Output the [X, Y] coordinate of the center of the cell containing the given text.  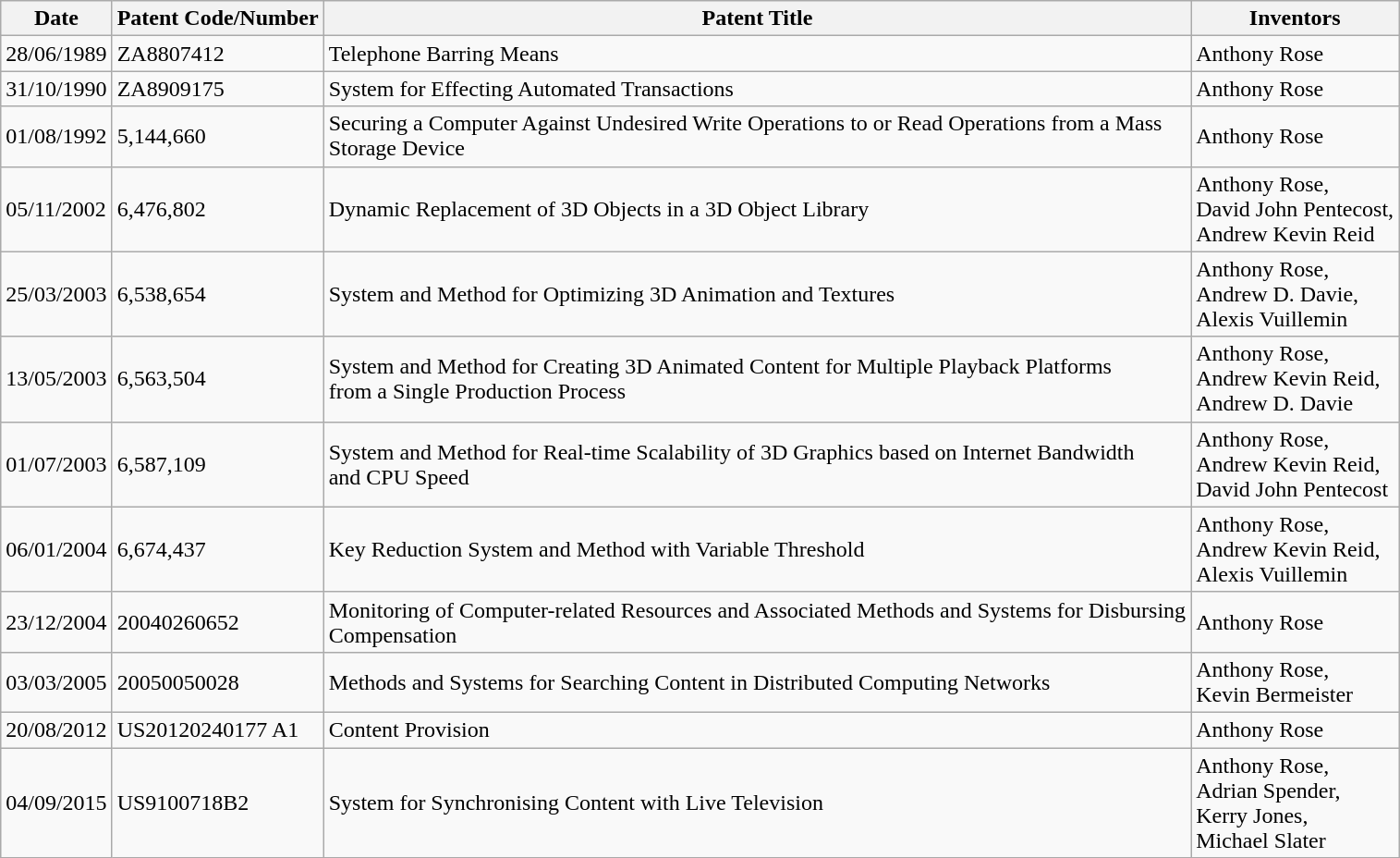
Inventors [1296, 18]
6,538,654 [218, 294]
System and Method for Creating 3D Animated Content for Multiple Playback Platformsfrom a Single Production Process [757, 379]
5,144,660 [218, 137]
6,563,504 [218, 379]
20040260652 [218, 621]
13/05/2003 [56, 379]
Patent Code/Number [218, 18]
Anthony Rose,Andrew Kevin Reid,Alexis Vuillemin [1296, 549]
6,476,802 [218, 209]
Anthony Rose,Adrian Spender,Kerry Jones,Michael Slater [1296, 803]
US20120240177 A1 [218, 729]
06/01/2004 [56, 549]
01/07/2003 [56, 464]
US9100718B2 [218, 803]
System and Method for Optimizing 3D Animation and Textures [757, 294]
System for Effecting Automated Transactions [757, 89]
28/06/1989 [56, 54]
Telephone Barring Means [757, 54]
Content Provision [757, 729]
6,587,109 [218, 464]
20/08/2012 [56, 729]
Patent Title [757, 18]
05/11/2002 [56, 209]
01/08/1992 [56, 137]
Securing a Computer Against Undesired Write Operations to or Read Operations from a MassStorage Device [757, 137]
Anthony Rose,Andrew Kevin Reid,Andrew D. Davie [1296, 379]
Date [56, 18]
Monitoring of Computer-related Resources and Associated Methods and Systems for DisbursingCompensation [757, 621]
Anthony Rose,David John Pentecost,Andrew Kevin Reid [1296, 209]
ZA8807412 [218, 54]
Dynamic Replacement of 3D Objects in a 3D Object Library [757, 209]
Methods and Systems for Searching Content in Distributed Computing Networks [757, 682]
31/10/1990 [56, 89]
ZA8909175 [218, 89]
System for Synchronising Content with Live Television [757, 803]
Anthony Rose,Andrew D. Davie,Alexis Vuillemin [1296, 294]
03/03/2005 [56, 682]
6,674,437 [218, 549]
Anthony Rose,Andrew Kevin Reid,David John Pentecost [1296, 464]
Anthony Rose,Kevin Bermeister [1296, 682]
23/12/2004 [56, 621]
25/03/2003 [56, 294]
System and Method for Real-time Scalability of 3D Graphics based on Internet Bandwidthand CPU Speed [757, 464]
04/09/2015 [56, 803]
Key Reduction System and Method with Variable Threshold [757, 549]
20050050028 [218, 682]
